Capture the cell that displays the provided text and extract its [x, y] central coordinate. 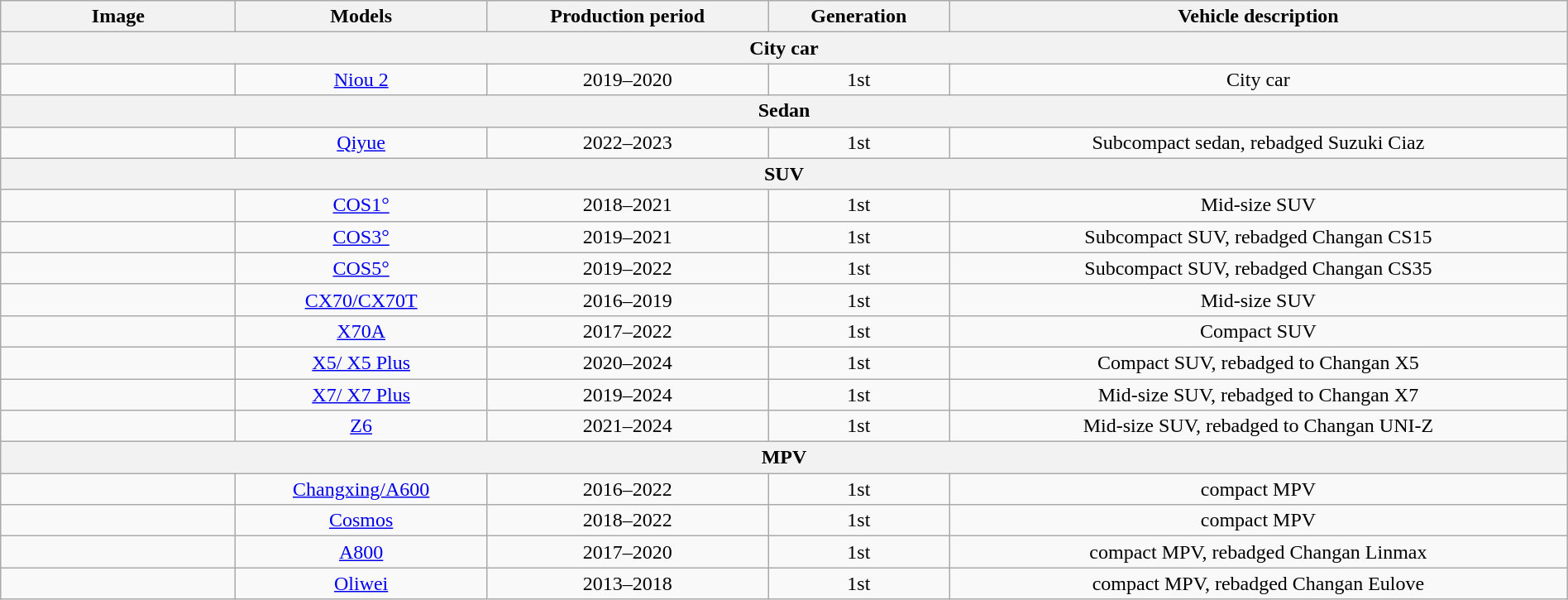
compact MPV, rebadged Changan Linmax [1259, 552]
2019–2020 [627, 79]
2017–2022 [627, 331]
Compact SUV [1259, 331]
2022–2023 [627, 142]
Vehicle description [1259, 17]
X70A [361, 331]
COS1° [361, 205]
2013–2018 [627, 583]
SUV [784, 174]
2017–2020 [627, 552]
A800 [361, 552]
Qiyue [361, 142]
COS5° [361, 268]
Compact SUV, rebadged to Changan X5 [1259, 362]
Subcompact SUV, rebadged Changan CS15 [1259, 237]
Mid-size SUV, rebadged to Changan X7 [1259, 395]
Mid-size SUV, rebadged to Changan UNI-Z [1259, 426]
COS3° [361, 237]
Niou 2 [361, 79]
X7/ X7 Plus [361, 395]
Sedan [784, 111]
2021–2024 [627, 426]
2020–2024 [627, 362]
compact MPV, rebadged Changan Eulove [1259, 583]
Generation [858, 17]
Subcompact sedan, rebadged Suzuki Ciaz [1259, 142]
2019–2021 [627, 237]
2018–2021 [627, 205]
2016–2022 [627, 489]
X5/ X5 Plus [361, 362]
2018–2022 [627, 521]
CX70/CX70T [361, 300]
Subcompact SUV, rebadged Changan CS35 [1259, 268]
Models [361, 17]
MPV [784, 458]
Z6 [361, 426]
Production period [627, 17]
Changxing/A600 [361, 489]
2016–2019 [627, 300]
Image [118, 17]
2019–2024 [627, 395]
2019–2022 [627, 268]
Cosmos [361, 521]
Oliwei [361, 583]
